Determine the [X, Y] coordinate at the center of the cell enclosing the given text.  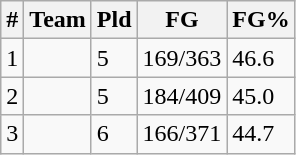
166/371 [182, 134]
184/409 [182, 96]
FG% [261, 20]
# [12, 20]
Pld [114, 20]
45.0 [261, 96]
Team [58, 20]
44.7 [261, 134]
1 [12, 58]
169/363 [182, 58]
6 [114, 134]
46.6 [261, 58]
FG [182, 20]
3 [12, 134]
2 [12, 96]
